Scan for the cell matching the given text and deliver its (x, y) coordinate at center. 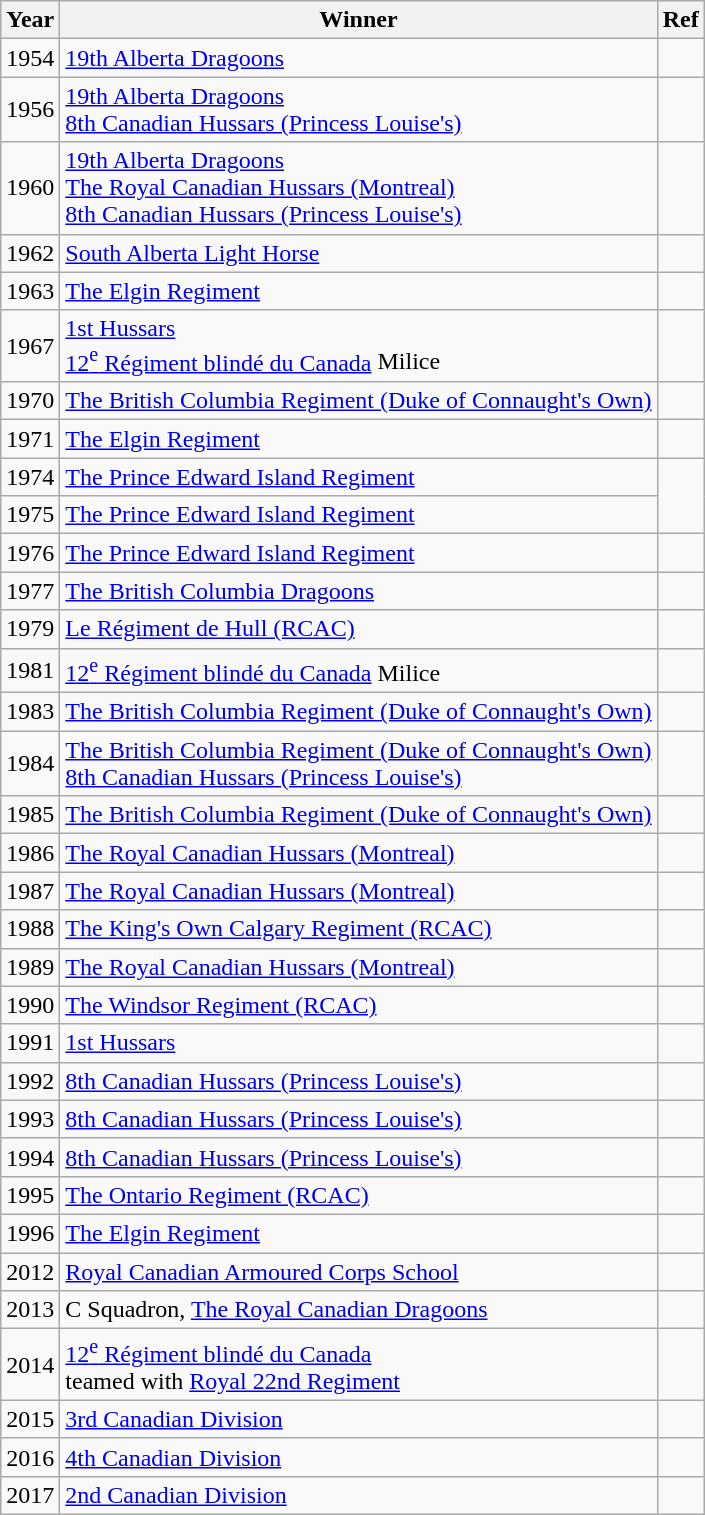
1989 (30, 967)
The Ontario Regiment (RCAC) (358, 1195)
12e Régiment blindé du Canadateamed with Royal 22nd Regiment (358, 1365)
19th Alberta DragoonsThe Royal Canadian Hussars (Montreal)8th Canadian Hussars (Princess Louise's) (358, 188)
2015 (30, 1419)
3rd Canadian Division (358, 1419)
2013 (30, 1310)
1983 (30, 712)
1977 (30, 591)
19th Alberta Dragoons (358, 58)
1962 (30, 253)
The Windsor Regiment (RCAC) (358, 1005)
1985 (30, 815)
1981 (30, 670)
Year (30, 20)
1994 (30, 1157)
1979 (30, 629)
1975 (30, 515)
1954 (30, 58)
South Alberta Light Horse (358, 253)
1993 (30, 1119)
1991 (30, 1043)
1976 (30, 553)
The British Columbia Dragoons (358, 591)
2016 (30, 1457)
1963 (30, 291)
2017 (30, 1495)
12e Régiment blindé du Canada Milice (358, 670)
4th Canadian Division (358, 1457)
The King's Own Calgary Regiment (RCAC) (358, 929)
1996 (30, 1233)
Le Régiment de Hull (RCAC) (358, 629)
1986 (30, 853)
1st Hussars12e Régiment blindé du Canada Milice (358, 346)
1992 (30, 1081)
2nd Canadian Division (358, 1495)
C Squadron, The Royal Canadian Dragoons (358, 1310)
1956 (30, 110)
Ref (680, 20)
1990 (30, 1005)
1984 (30, 764)
1960 (30, 188)
1st Hussars (358, 1043)
Winner (358, 20)
1971 (30, 439)
The British Columbia Regiment (Duke of Connaught's Own)8th Canadian Hussars (Princess Louise's) (358, 764)
2012 (30, 1272)
19th Alberta Dragoons8th Canadian Hussars (Princess Louise's) (358, 110)
1970 (30, 401)
1988 (30, 929)
1987 (30, 891)
1995 (30, 1195)
Royal Canadian Armoured Corps School (358, 1272)
1967 (30, 346)
2014 (30, 1365)
1974 (30, 477)
